Return [x, y] of the center of cell containing provided text 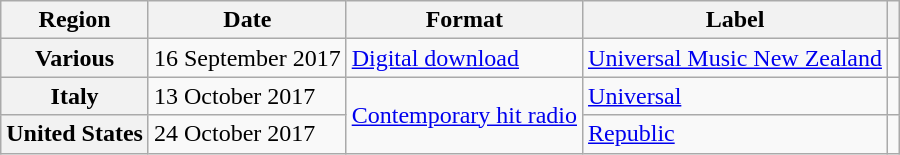
Digital download [464, 58]
United States [75, 134]
13 October 2017 [247, 96]
Universal [736, 96]
Republic [736, 134]
Date [247, 20]
Format [464, 20]
Various [75, 58]
Label [736, 20]
Universal Music New Zealand [736, 58]
Region [75, 20]
Contemporary hit radio [464, 115]
Italy [75, 96]
24 October 2017 [247, 134]
16 September 2017 [247, 58]
